Find where the given text appears and provide that cell's center as [x, y] coordinate. 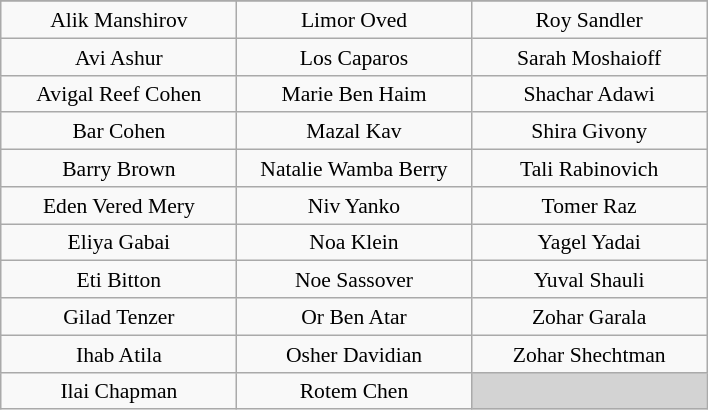
Mazal Kav [354, 132]
Noa Klein [354, 242]
Zohar Shechtman [590, 354]
Or Ben Atar [354, 316]
Tali Rabinovich [590, 168]
Avi Ashur [118, 56]
Natalie Wamba Berry [354, 168]
Osher Davidian [354, 354]
Eden Vered Mery [118, 206]
Gilad Tenzer [118, 316]
Niv Yanko [354, 206]
Yagel Yadai [590, 242]
Sarah Moshaioff [590, 56]
Barry Brown [118, 168]
Ihab Atila [118, 354]
Avigal Reef Cohen [118, 94]
Ilai Chapman [118, 390]
Roy Sandler [590, 20]
Bar Cohen [118, 132]
Yuval Shauli [590, 280]
Eti Bitton [118, 280]
Tomer Raz [590, 206]
Noe Sassover [354, 280]
Eliya Gabai [118, 242]
Limor Oved [354, 20]
Shachar Adawi [590, 94]
Zohar Garala [590, 316]
Alik Manshirov [118, 20]
Rotem Chen [354, 390]
Marie Ben Haim [354, 94]
Shira Givony [590, 132]
Los Caparos [354, 56]
